Output the (X, Y) coordinate of the center of the cell containing the given text.  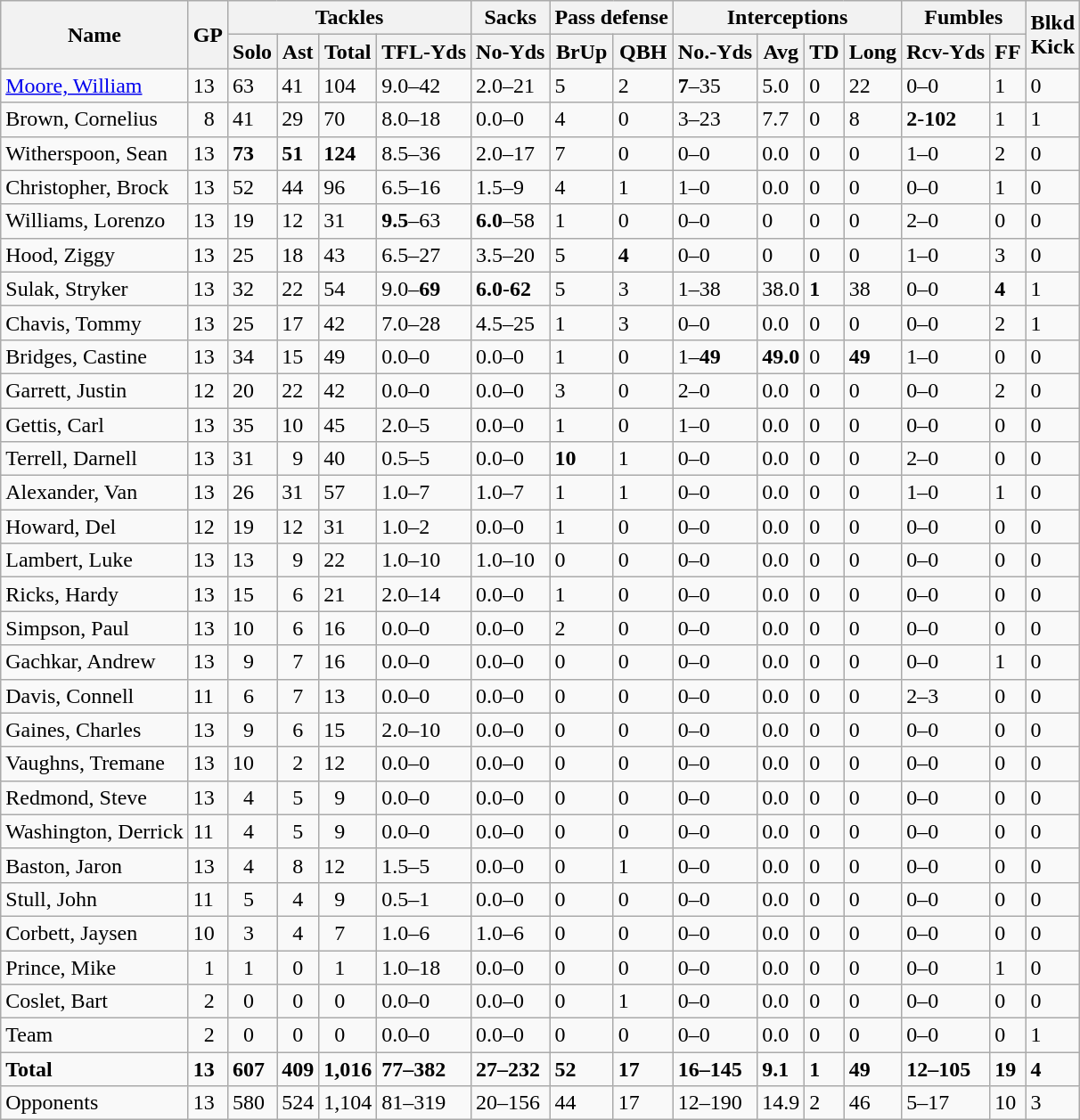
2-102 (946, 119)
6.0-62 (511, 289)
18 (298, 255)
6.5–27 (424, 255)
27–232 (511, 1069)
BrUp (581, 52)
Washington, Derrick (94, 831)
8.5–36 (424, 153)
Opponents (94, 1103)
77–382 (424, 1069)
1.0–2 (424, 527)
Interceptions (787, 18)
Long (872, 52)
Moore, William (94, 86)
8.0–18 (424, 119)
Stull, John (94, 899)
9.5–63 (424, 221)
BlkdKick (1052, 35)
607 (253, 1069)
104 (348, 86)
Chavis, Tommy (94, 323)
21 (348, 594)
7.0–28 (424, 323)
Corbett, Jaysen (94, 933)
Howard, Del (94, 527)
20 (253, 390)
Name (94, 35)
Bridges, Castine (94, 356)
Ricks, Hardy (94, 594)
580 (253, 1103)
1–38 (715, 289)
9.1 (781, 1069)
Prince, Mike (94, 967)
35 (253, 425)
Lambert, Luke (94, 560)
38.0 (781, 289)
Williams, Lorenzo (94, 221)
Gaines, Charles (94, 730)
1.5–9 (511, 187)
2.0–14 (424, 594)
124 (348, 153)
Brown, Cornelius (94, 119)
Solo (253, 52)
TFL-Yds (424, 52)
49.0 (781, 356)
12–190 (715, 1103)
9.0–69 (424, 289)
Sacks (511, 18)
Gachkar, Andrew (94, 662)
29 (298, 119)
0.5–5 (424, 459)
1.0–18 (424, 967)
7–35 (715, 86)
3–23 (715, 119)
2–3 (946, 696)
Hood, Ziggy (94, 255)
45 (348, 425)
4.5–25 (511, 323)
43 (348, 255)
Witherspoon, Sean (94, 153)
Simpson, Paul (94, 628)
9.0–42 (424, 86)
Christopher, Brock (94, 187)
6.5–16 (424, 187)
Team (94, 1035)
Ast (298, 52)
54 (348, 289)
32 (253, 289)
Alexander, Van (94, 493)
Davis, Connell (94, 696)
7.7 (781, 119)
Terrell, Darnell (94, 459)
Garrett, Justin (94, 390)
1–49 (715, 356)
Coslet, Bart (94, 1001)
2.0–5 (424, 425)
1,016 (348, 1069)
73 (253, 153)
FF (1008, 52)
5–17 (946, 1103)
Sulak, Stryker (94, 289)
524 (298, 1103)
Baston, Jaron (94, 865)
Pass defense (611, 18)
QBH (643, 52)
Redmond, Steve (94, 797)
57 (348, 493)
0.5–1 (424, 899)
TD (824, 52)
16–145 (715, 1069)
Avg (781, 52)
No-Yds (511, 52)
38 (872, 289)
Tackles (349, 18)
70 (348, 119)
12–105 (946, 1069)
Gettis, Carl (94, 425)
34 (253, 356)
26 (253, 493)
1,104 (348, 1103)
46 (872, 1103)
Fumbles (964, 18)
51 (298, 153)
GP (208, 35)
2.0–10 (424, 730)
Vaughns, Tremane (94, 764)
3.5–20 (511, 255)
2.0–21 (511, 86)
96 (348, 187)
81–319 (424, 1103)
409 (298, 1069)
5.0 (781, 86)
40 (348, 459)
No.-Yds (715, 52)
14.9 (781, 1103)
Rcv-Yds (946, 52)
20–156 (511, 1103)
2.0–17 (511, 153)
63 (253, 86)
1.5–5 (424, 865)
6.0–58 (511, 221)
